Identify which cell holds the provided text, then report its [x, y] central coordinate. 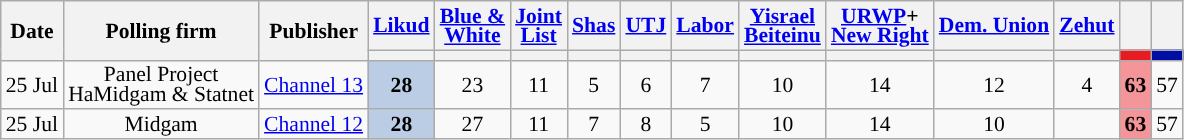
Panel ProjectHaMidgam & Statnet [161, 84]
6 [646, 84]
Date [32, 30]
UTJ [646, 26]
27 [472, 125]
Dem. Union [994, 26]
4 [1086, 84]
Likud [402, 26]
23 [472, 84]
Polling firm [161, 30]
Shas [594, 26]
Zehut [1086, 26]
Midgam [161, 125]
Publisher [314, 30]
JointList [538, 26]
8 [646, 125]
URWP+New Right [880, 26]
Channel 13 [314, 84]
Channel 12 [314, 125]
Labor [705, 26]
12 [994, 84]
Blue &White [472, 26]
YisraelBeiteinu [782, 26]
